Scan for the cell matching the given text and deliver its [x, y] coordinate at center. 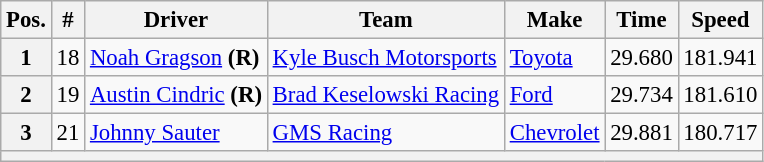
29.734 [642, 95]
Make [554, 20]
18 [68, 58]
Driver [176, 20]
Johnny Sauter [176, 133]
# [68, 20]
Austin Cindric (R) [176, 95]
Kyle Busch Motorsports [386, 58]
Pos. [26, 20]
Brad Keselowski Racing [386, 95]
29.680 [642, 58]
3 [26, 133]
1 [26, 58]
2 [26, 95]
181.941 [720, 58]
Speed [720, 20]
Noah Gragson (R) [176, 58]
21 [68, 133]
29.881 [642, 133]
GMS Racing [386, 133]
Chevrolet [554, 133]
Toyota [554, 58]
19 [68, 95]
181.610 [720, 95]
180.717 [720, 133]
Ford [554, 95]
Team [386, 20]
Time [642, 20]
